Output the [X, Y] coordinate of the center of the cell containing the given text.  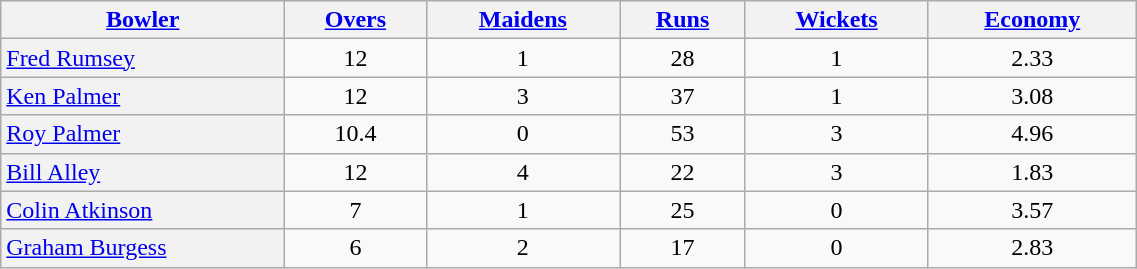
Maidens [523, 20]
Economy [1032, 20]
6 [356, 248]
Roy Palmer [143, 134]
Bowler [143, 20]
2.33 [1032, 58]
25 [683, 210]
37 [683, 96]
28 [683, 58]
2 [523, 248]
4 [523, 172]
17 [683, 248]
Fred Rumsey [143, 58]
Overs [356, 20]
22 [683, 172]
53 [683, 134]
7 [356, 210]
Bill Alley [143, 172]
4.96 [1032, 134]
Runs [683, 20]
3.08 [1032, 96]
Colin Atkinson [143, 210]
Wickets [836, 20]
3.57 [1032, 210]
Ken Palmer [143, 96]
2.83 [1032, 248]
1.83 [1032, 172]
10.4 [356, 134]
Graham Burgess [143, 248]
